Search for the cell housing the specified text and yield its [x, y] center coordinate. 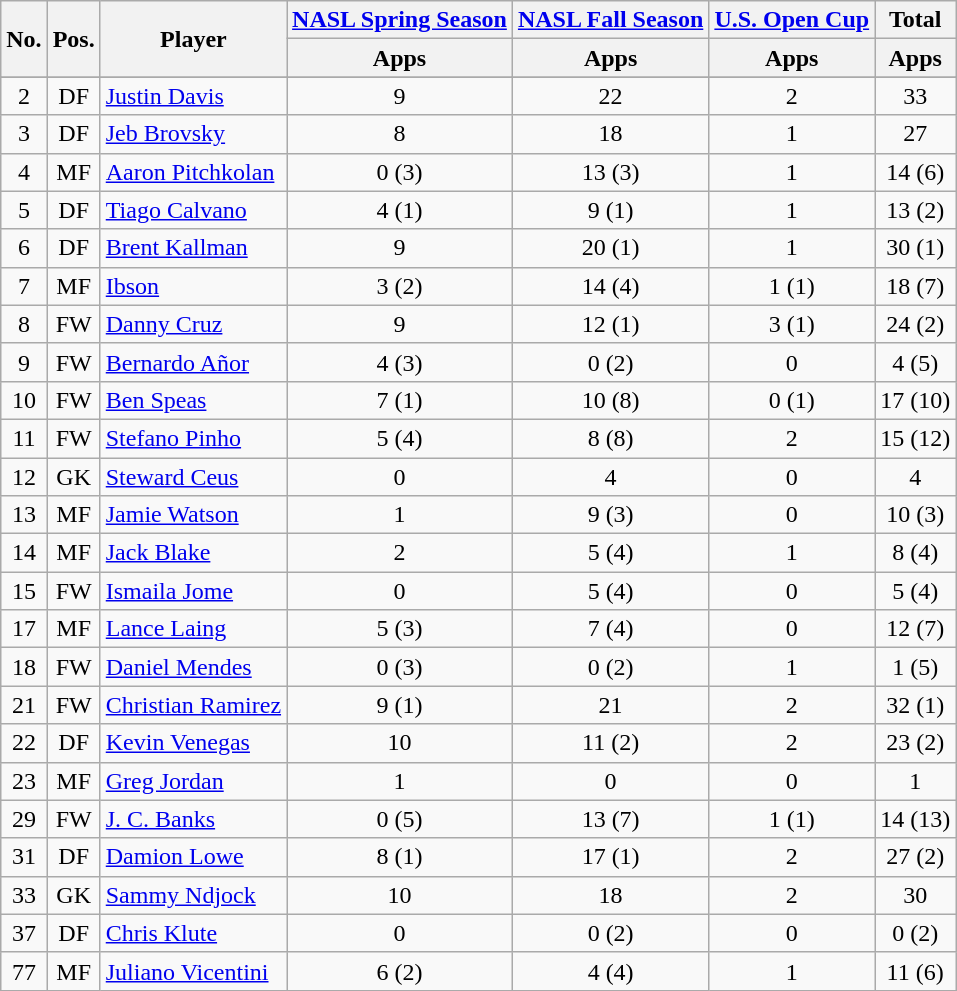
Sammy Ndjock [193, 895]
NASL Fall Season [610, 20]
Justin Davis [193, 96]
Jack Blake [193, 553]
23 [24, 781]
20 (1) [610, 248]
18 (7) [916, 286]
77 [24, 971]
11 [24, 438]
Pos. [74, 39]
No. [24, 39]
17 [24, 629]
12 [24, 477]
5 [24, 210]
13 (2) [916, 210]
12 (7) [916, 629]
30 [916, 895]
1 (5) [916, 667]
Stefano Pinho [193, 438]
3 (1) [792, 324]
Ben Speas [193, 400]
9 (3) [610, 515]
7 (4) [610, 629]
Lance Laing [193, 629]
Player [193, 39]
Christian Ramirez [193, 705]
17 (10) [916, 400]
6 [24, 248]
37 [24, 933]
27 (2) [916, 857]
Total [916, 20]
Juliano Vicentini [193, 971]
17 (1) [610, 857]
15 (12) [916, 438]
32 (1) [916, 705]
Damion Lowe [193, 857]
12 (1) [610, 324]
4 (4) [610, 971]
4 (5) [916, 362]
0 (1) [792, 400]
7 (1) [400, 400]
31 [24, 857]
0 (5) [400, 819]
8 (4) [916, 553]
Chris Klute [193, 933]
24 (2) [916, 324]
27 [916, 134]
23 (2) [916, 743]
8 (1) [400, 857]
10 (8) [610, 400]
Jamie Watson [193, 515]
13 (3) [610, 172]
J. C. Banks [193, 819]
11 (6) [916, 971]
13 [24, 515]
6 (2) [400, 971]
15 [24, 591]
Kevin Venegas [193, 743]
14 (6) [916, 172]
Jeb Brovsky [193, 134]
Steward Ceus [193, 477]
14 (13) [916, 819]
Greg Jordan [193, 781]
14 [24, 553]
4 (3) [400, 362]
Tiago Calvano [193, 210]
11 (2) [610, 743]
Danny Cruz [193, 324]
Brent Kallman [193, 248]
30 (1) [916, 248]
3 [24, 134]
Ismaila Jome [193, 591]
U.S. Open Cup [792, 20]
Daniel Mendes [193, 667]
Aaron Pitchkolan [193, 172]
3 (2) [400, 286]
29 [24, 819]
7 [24, 286]
Bernardo Añor [193, 362]
Ibson [193, 286]
8 (8) [610, 438]
5 (3) [400, 629]
4 (1) [400, 210]
NASL Spring Season [400, 20]
14 (4) [610, 286]
10 (3) [916, 515]
13 (7) [610, 819]
